For the text-containing cell, return its midpoint in (X, Y) coordinate format. 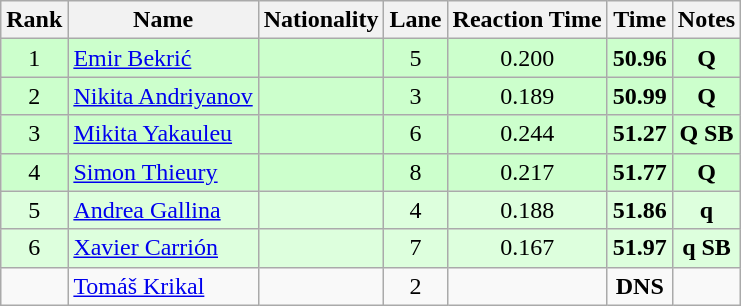
0.189 (527, 96)
Emir Bekrić (163, 58)
0.217 (527, 172)
51.97 (640, 248)
Xavier Carrión (163, 248)
Notes (706, 20)
0.200 (527, 58)
8 (416, 172)
51.27 (640, 134)
50.96 (640, 58)
q SB (706, 248)
50.99 (640, 96)
Nationality (321, 20)
Simon Thieury (163, 172)
Andrea Gallina (163, 210)
0.167 (527, 248)
Rank (34, 20)
7 (416, 248)
Name (163, 20)
51.86 (640, 210)
q (706, 210)
Q SB (706, 134)
Lane (416, 20)
51.77 (640, 172)
Reaction Time (527, 20)
Time (640, 20)
Mikita Yakauleu (163, 134)
0.188 (527, 210)
1 (34, 58)
0.244 (527, 134)
DNS (640, 286)
Tomáš Krikal (163, 286)
Nikita Andriyanov (163, 96)
